Locate the cell with the specified text and output its (X, Y) center coordinate. 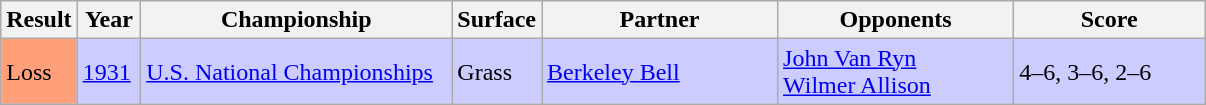
Opponents (896, 20)
U.S. National Championships (296, 72)
Score (1110, 20)
1931 (109, 72)
Championship (296, 20)
Berkeley Bell (660, 72)
Partner (660, 20)
John Van Ryn Wilmer Allison (896, 72)
Surface (497, 20)
Result (39, 20)
Year (109, 20)
4–6, 3–6, 2–6 (1110, 72)
Loss (39, 72)
Grass (497, 72)
